Provide the (X, Y) coordinate of the cell's center where the given text is located.  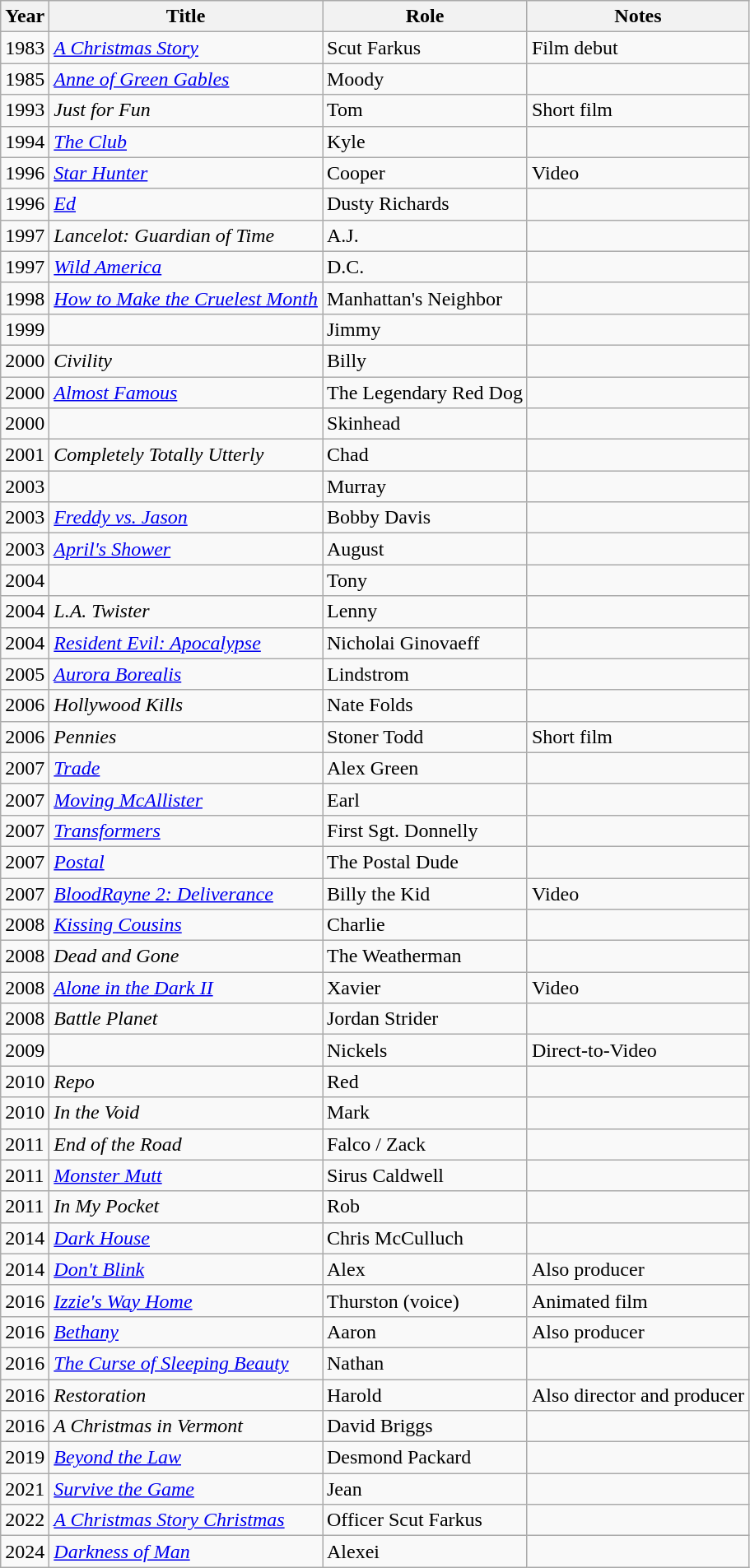
Manhattan's Neighbor (425, 298)
Postal (186, 862)
1999 (25, 329)
Nate Folds (425, 705)
Jordan Strider (425, 1019)
Scut Farkus (425, 48)
Don't Blink (186, 1269)
A Christmas Story (186, 48)
The Weatherman (425, 956)
Chad (425, 455)
Also director and producer (637, 1395)
Film debut (637, 48)
In My Pocket (186, 1207)
End of the Road (186, 1144)
Aaron (425, 1332)
Red (425, 1082)
Battle Planet (186, 1019)
Bobby Davis (425, 518)
Just for Fun (186, 110)
Survive the Game (186, 1489)
A.J. (425, 235)
Moody (425, 79)
Alex Green (425, 768)
2005 (25, 674)
Alexei (425, 1552)
Dark House (186, 1238)
Charlie (425, 925)
Direct-to-Video (637, 1050)
Billy the Kid (425, 893)
Monster Mutt (186, 1175)
Alex (425, 1269)
Lindstrom (425, 674)
1994 (25, 142)
D.C. (425, 267)
Nicholai Ginovaeff (425, 643)
1983 (25, 48)
Aurora Borealis (186, 674)
Murray (425, 486)
BloodRayne 2: Deliverance (186, 893)
Harold (425, 1395)
Almost Famous (186, 393)
2022 (25, 1520)
Jean (425, 1489)
1985 (25, 79)
Lancelot: Guardian of Time (186, 235)
The Legendary Red Dog (425, 393)
First Sgt. Donnelly (425, 831)
Kyle (425, 142)
Star Hunter (186, 173)
Izzie's Way Home (186, 1300)
Jimmy (425, 329)
Hollywood Kills (186, 705)
Dusty Richards (425, 204)
David Briggs (425, 1426)
Skinhead (425, 424)
Xavier (425, 988)
Officer Scut Farkus (425, 1520)
A Christmas Story Christmas (186, 1520)
Alone in the Dark II (186, 988)
Bethany (186, 1332)
Sirus Caldwell (425, 1175)
August (425, 549)
Year (25, 16)
Repo (186, 1082)
Nickels (425, 1050)
Kissing Cousins (186, 925)
Title (186, 16)
A Christmas in Vermont (186, 1426)
Earl (425, 799)
In the Void (186, 1113)
Role (425, 16)
Trade (186, 768)
Dead and Gone (186, 956)
Mark (425, 1113)
2019 (25, 1458)
Chris McCulluch (425, 1238)
1998 (25, 298)
Restoration (186, 1395)
Billy (425, 361)
Beyond the Law (186, 1458)
April's Shower (186, 549)
L.A. Twister (186, 612)
Wild America (186, 267)
Moving McAllister (186, 799)
Desmond Packard (425, 1458)
Transformers (186, 831)
2021 (25, 1489)
Cooper (425, 173)
The Postal Dude (425, 862)
Completely Totally Utterly (186, 455)
Nathan (425, 1363)
Stoner Todd (425, 737)
2009 (25, 1050)
How to Make the Cruelest Month (186, 298)
The Curse of Sleeping Beauty (186, 1363)
Rob (425, 1207)
Freddy vs. Jason (186, 518)
2001 (25, 455)
Tom (425, 110)
Darkness of Man (186, 1552)
Ed (186, 204)
2024 (25, 1552)
Civility (186, 361)
Tony (425, 580)
Lenny (425, 612)
The Club (186, 142)
1993 (25, 110)
Notes (637, 16)
Anne of Green Gables (186, 79)
Falco / Zack (425, 1144)
Resident Evil: Apocalypse (186, 643)
Animated film (637, 1300)
Pennies (186, 737)
Thurston (voice) (425, 1300)
